Find where the given text appears and provide that cell's center as [x, y] coordinate. 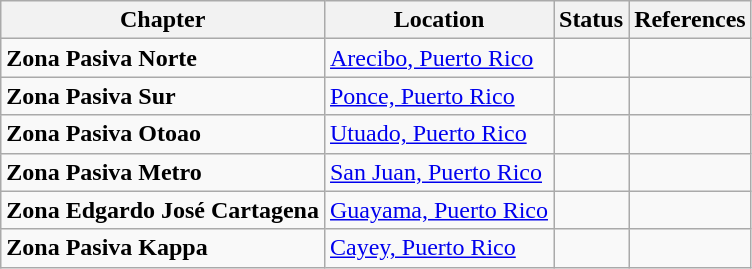
Ponce, Puerto Rico [438, 96]
Utuado, Puerto Rico [438, 134]
Zona Pasiva Kappa [163, 248]
Location [438, 20]
Zona Pasiva Otoao [163, 134]
Status [592, 20]
Cayey, Puerto Rico [438, 248]
Zona Pasiva Sur [163, 96]
Zona Edgardo José Cartagena [163, 210]
Zona Pasiva Norte [163, 58]
Guayama, Puerto Rico [438, 210]
Zona Pasiva Metro [163, 172]
Arecibo, Puerto Rico [438, 58]
Chapter [163, 20]
References [690, 20]
San Juan, Puerto Rico [438, 172]
